Locate the cell with the specified text and output its (x, y) center coordinate. 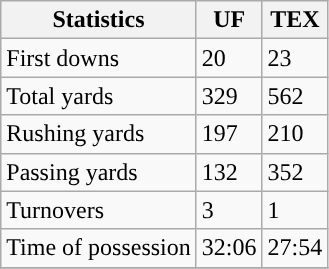
562 (295, 96)
Statistics (99, 20)
Rushing yards (99, 134)
Turnovers (99, 210)
Passing yards (99, 172)
Time of possession (99, 248)
32:06 (229, 248)
27:54 (295, 248)
3 (229, 210)
20 (229, 58)
210 (295, 134)
132 (229, 172)
352 (295, 172)
329 (229, 96)
23 (295, 58)
Total yards (99, 96)
1 (295, 210)
TEX (295, 20)
First downs (99, 58)
UF (229, 20)
197 (229, 134)
